Extract the (x, y) coordinate from the center of the cell holding the provided text.  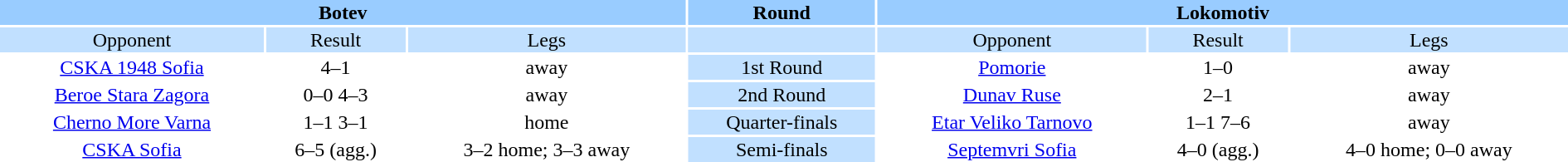
Round (782, 12)
Pomorie (1012, 67)
home (546, 122)
Dunav Ruse (1012, 95)
6–5 (agg.) (335, 150)
Botev (343, 12)
4–1 (335, 67)
2–1 (1218, 95)
1–0 (1218, 67)
Beroe Stara Zagora (132, 95)
3–2 home; 3–3 away (546, 150)
Semi-finals (782, 150)
Septemvri Sofia (1012, 150)
4–0 home; 0–0 away (1429, 150)
Etar Veliko Tarnovo (1012, 122)
CSKA Sofia (132, 150)
CSKA 1948 Sofia (132, 67)
1–1 3–1 (335, 122)
1st Round (782, 67)
Quarter-finals (782, 122)
1–1 7–6 (1218, 122)
Lokomotiv (1223, 12)
2nd Round (782, 95)
4–0 (agg.) (1218, 150)
Cherno More Varna (132, 122)
0–0 4–3 (335, 95)
